Return the [x, y] coordinate for the center point of the cell that contains the specified text.  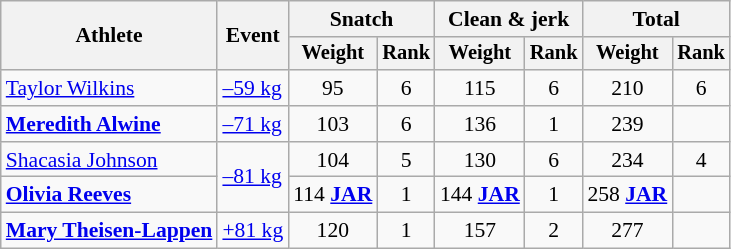
136 [480, 124]
277 [627, 231]
130 [480, 160]
95 [332, 88]
157 [480, 231]
Event [252, 36]
4 [701, 160]
Snatch [362, 19]
2 [554, 231]
Clean & jerk [508, 19]
Mary Theisen-Lappen [110, 231]
–59 kg [252, 88]
234 [627, 160]
Total [656, 19]
–81 kg [252, 178]
Taylor Wilkins [110, 88]
Athlete [110, 36]
104 [332, 160]
144 JAR [480, 195]
114 JAR [332, 195]
103 [332, 124]
239 [627, 124]
+81 kg [252, 231]
210 [627, 88]
Meredith Alwine [110, 124]
Shacasia Johnson [110, 160]
258 JAR [627, 195]
5 [406, 160]
Olivia Reeves [110, 195]
115 [480, 88]
–71 kg [252, 124]
120 [332, 231]
